For the text-containing cell, return its midpoint in [x, y] coordinate format. 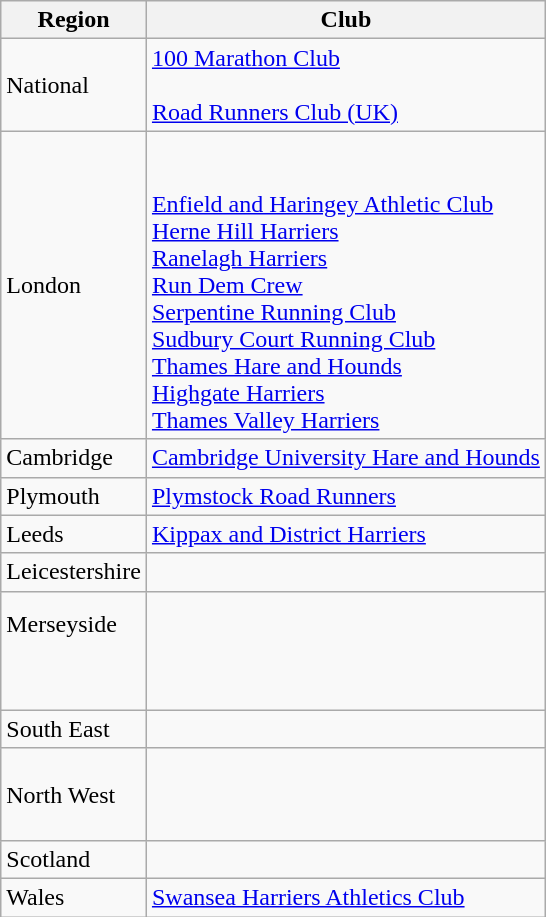
Swansea Harriers Athletics Club [346, 897]
Plymstock Road Runners [346, 496]
Club [346, 20]
North West [74, 794]
Wales [74, 897]
London [74, 285]
Region [74, 20]
Merseyside [74, 650]
Cambridge [74, 458]
Leicestershire [74, 572]
Cambridge University Hare and Hounds [346, 458]
100 Marathon ClubRoad Runners Club (UK) [346, 85]
Kippax and District Harriers [346, 534]
Scotland [74, 859]
South East [74, 729]
Plymouth [74, 496]
National [74, 85]
Leeds [74, 534]
